Capture the cell that displays the provided text and extract its (x, y) central coordinate. 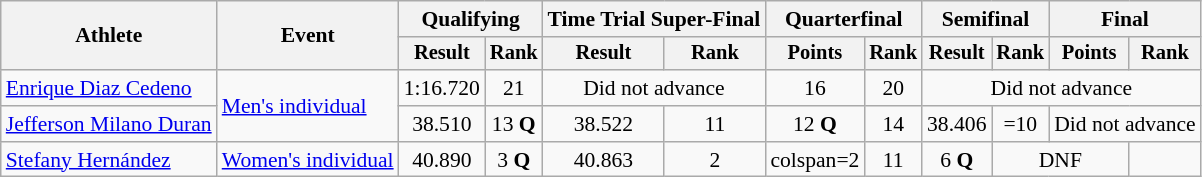
Final (1125, 19)
Men's individual (308, 106)
Athlete (109, 36)
Time Trial Super-Final (654, 19)
1:16.720 (442, 88)
12 Q (814, 124)
=10 (1021, 124)
38.406 (956, 124)
14 (893, 124)
20 (893, 88)
Semifinal (986, 19)
Jefferson Milano Duran (109, 124)
16 (814, 88)
11 (714, 124)
38.522 (604, 124)
Enrique Diaz Cedeno (109, 88)
21 (514, 88)
38.510 (442, 124)
Quarterfinal (844, 19)
Event (308, 36)
13 Q (514, 124)
Qualifying (471, 19)
